From the cell containing the given text, extract its center point as (X, Y) coordinate. 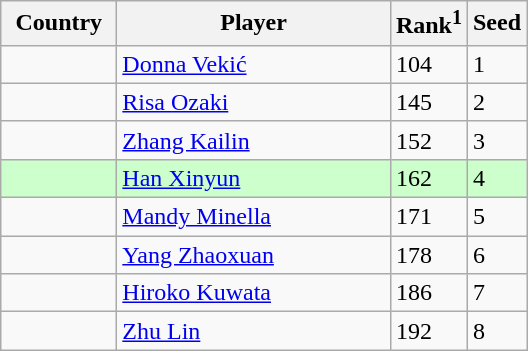
4 (496, 178)
Han Xinyun (254, 178)
Player (254, 24)
171 (428, 217)
162 (428, 178)
Seed (496, 24)
7 (496, 293)
145 (428, 102)
Country (59, 24)
1 (496, 64)
186 (428, 293)
178 (428, 255)
Yang Zhaoxuan (254, 255)
Zhu Lin (254, 331)
Rank1 (428, 24)
152 (428, 140)
6 (496, 255)
104 (428, 64)
5 (496, 217)
Donna Vekić (254, 64)
Mandy Minella (254, 217)
Risa Ozaki (254, 102)
8 (496, 331)
192 (428, 331)
Hiroko Kuwata (254, 293)
3 (496, 140)
2 (496, 102)
Zhang Kailin (254, 140)
